Find where the given text appears and provide that cell's center as (x, y) coordinate. 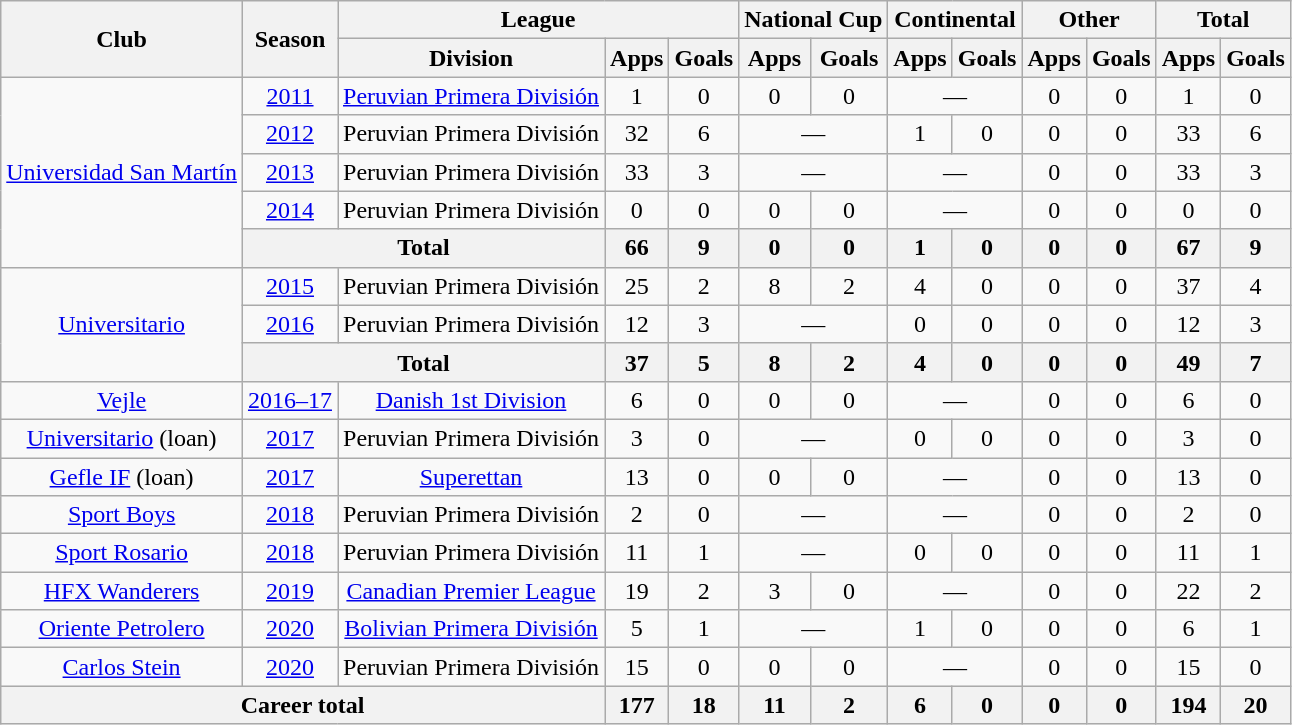
25 (637, 286)
Universitario (122, 324)
49 (1188, 362)
Vejle (122, 400)
7 (1256, 362)
Bolivian Primera División (472, 629)
66 (637, 248)
Universitario (loan) (122, 438)
Gefle IF (loan) (122, 477)
Sport Rosario (122, 553)
Canadian Premier League (472, 591)
Division (472, 58)
67 (1188, 248)
League (538, 20)
HFX Wanderers (122, 591)
Other (1089, 20)
Superettan (472, 477)
32 (637, 134)
20 (1256, 705)
2016 (290, 324)
177 (637, 705)
Club (122, 39)
2016–17 (290, 400)
Career total (303, 705)
2013 (290, 172)
18 (704, 705)
2015 (290, 286)
Season (290, 39)
National Cup (814, 20)
Continental (955, 20)
19 (637, 591)
Universidad San Martín (122, 172)
22 (1188, 591)
Oriente Petrolero (122, 629)
2014 (290, 210)
Danish 1st Division (472, 400)
Sport Boys (122, 515)
194 (1188, 705)
2011 (290, 96)
2012 (290, 134)
2019 (290, 591)
Carlos Stein (122, 667)
